Return (x, y) of the center of cell containing provided text 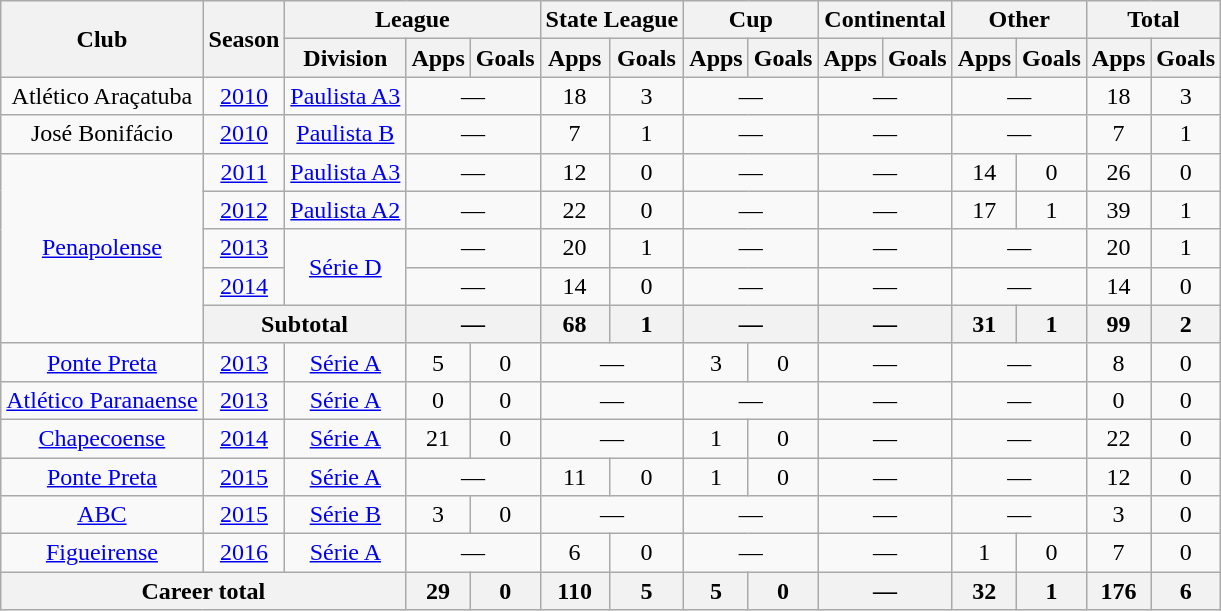
2016 (244, 553)
Penapolense (102, 248)
Club (102, 39)
21 (438, 438)
State League (612, 20)
17 (984, 210)
26 (1118, 172)
Total (1153, 20)
ABC (102, 515)
League (412, 20)
Continental (885, 20)
29 (438, 591)
Atlético Araçatuba (102, 96)
Cup (751, 20)
Other (1019, 20)
31 (984, 324)
110 (574, 591)
Division (346, 58)
2011 (244, 172)
39 (1118, 210)
Paulista B (346, 134)
Atlético Paranaense (102, 400)
José Bonifácio (102, 134)
8 (1118, 362)
176 (1118, 591)
Série B (346, 515)
Paulista A2 (346, 210)
Chapecoense (102, 438)
2 (1186, 324)
32 (984, 591)
Career total (204, 591)
Série D (346, 267)
99 (1118, 324)
11 (574, 477)
Subtotal (304, 324)
2012 (244, 210)
68 (574, 324)
Figueirense (102, 553)
Season (244, 39)
